Provide the (x, y) coordinate of the cell's center where the given text is located.  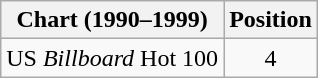
Chart (1990–1999) (112, 20)
4 (271, 58)
Position (271, 20)
US Billboard Hot 100 (112, 58)
